Identify which cell holds the provided text, then report its (X, Y) central coordinate. 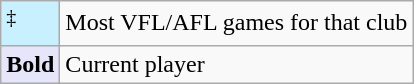
Most VFL/AFL games for that club (236, 24)
Bold (30, 64)
Current player (236, 64)
‡ (30, 24)
